Provide the [X, Y] coordinate of the cell's center where the given text is located.  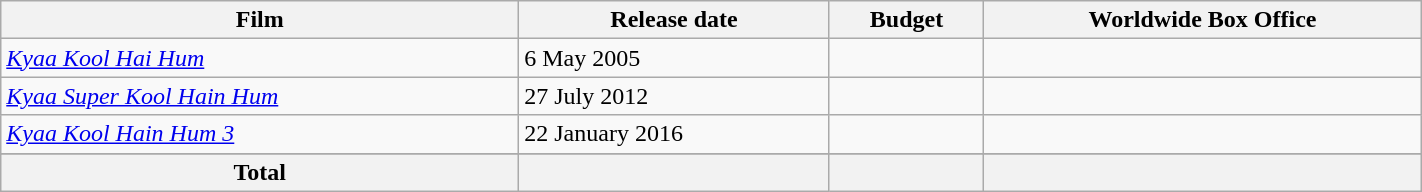
Film [260, 20]
Kyaa Kool Hain Hum 3 [260, 134]
Total [260, 172]
Kyaa Super Kool Hain Hum [260, 96]
Worldwide Box Office [1202, 20]
Kyaa Kool Hai Hum [260, 58]
6 May 2005 [674, 58]
22 January 2016 [674, 134]
Budget [906, 20]
27 July 2012 [674, 96]
Release date [674, 20]
